Return the (x, y) coordinate for the center point of the cell that contains the specified text.  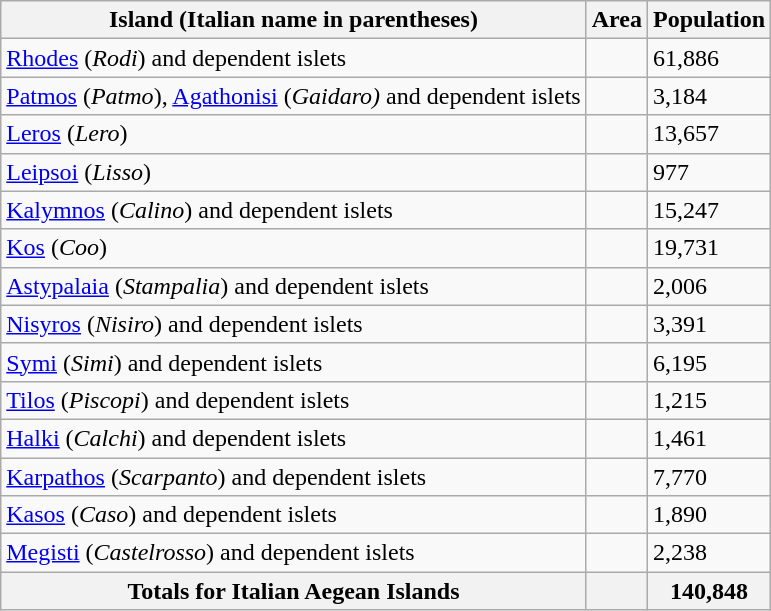
2,238 (710, 553)
Area (616, 20)
19,731 (710, 248)
7,770 (710, 477)
Kos (Coo) (294, 248)
2,006 (710, 286)
Patmos (Patmo), Agathonisi (Gaidaro) and dependent islets (294, 96)
3,391 (710, 324)
1,461 (710, 438)
Kalymnos (Calino) and dependent islets (294, 210)
Nisyros (Nisiro) and dependent islets (294, 324)
15,247 (710, 210)
Population (710, 20)
Megisti (Castelrosso) and dependent islets (294, 553)
Totals for Italian Aegean Islands (294, 591)
1,215 (710, 400)
Symi (Simi) and dependent islets (294, 362)
Tilos (Piscopi) and dependent islets (294, 400)
Halki (Calchi) and dependent islets (294, 438)
Leros (Lero) (294, 134)
Astypalaia (Stampalia) and dependent islets (294, 286)
6,195 (710, 362)
13,657 (710, 134)
Kasos (Caso) and dependent islets (294, 515)
Island (Italian name in parentheses) (294, 20)
1,890 (710, 515)
140,848 (710, 591)
977 (710, 172)
Karpathos (Scarpanto) and dependent islets (294, 477)
3,184 (710, 96)
Rhodes (Rodi) and dependent islets (294, 58)
61,886 (710, 58)
Leipsoi (Lisso) (294, 172)
